Provide the [X, Y] coordinate of the cell's center where the given text is located.  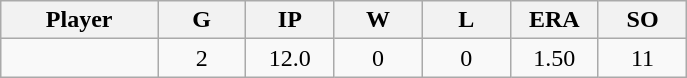
ERA [554, 20]
L [466, 20]
W [378, 20]
Player [80, 20]
G [202, 20]
11 [642, 58]
SO [642, 20]
IP [290, 20]
2 [202, 58]
1.50 [554, 58]
12.0 [290, 58]
